Return the (x, y) coordinate for the center point of the cell that contains the specified text.  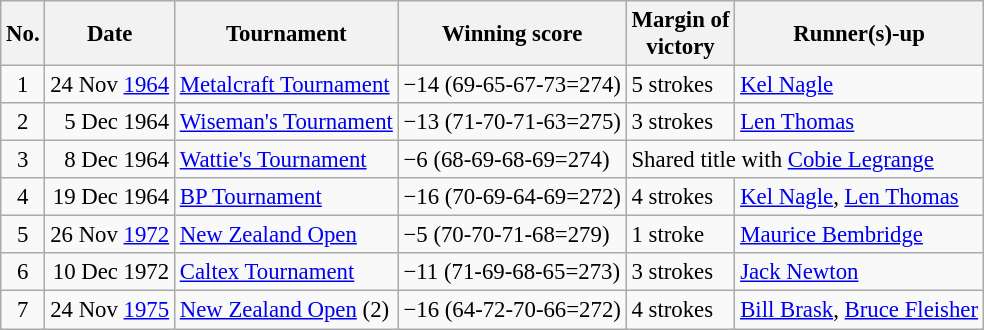
Jack Newton (860, 273)
Bill Brask, Bruce Fleisher (860, 310)
−6 (68-69-68-69=274) (512, 160)
Shared title with Cobie Legrange (804, 160)
19 Dec 1964 (110, 197)
Runner(s)-up (860, 34)
5 strokes (680, 85)
1 stroke (680, 235)
−16 (64-72-70-66=272) (512, 310)
4 (23, 197)
6 (23, 273)
3 (23, 160)
−11 (71-69-68-65=273) (512, 273)
Maurice Bembridge (860, 235)
Date (110, 34)
Caltex Tournament (286, 273)
BP Tournament (286, 197)
24 Nov 1975 (110, 310)
Wiseman's Tournament (286, 122)
−14 (69-65-67-73=274) (512, 85)
New Zealand Open (2) (286, 310)
1 (23, 85)
Kel Nagle, Len Thomas (860, 197)
−5 (70-70-71-68=279) (512, 235)
Kel Nagle (860, 85)
5 (23, 235)
7 (23, 310)
Winning score (512, 34)
−13 (71-70-71-63=275) (512, 122)
26 Nov 1972 (110, 235)
10 Dec 1972 (110, 273)
No. (23, 34)
5 Dec 1964 (110, 122)
Tournament (286, 34)
Margin ofvictory (680, 34)
24 Nov 1964 (110, 85)
New Zealand Open (286, 235)
8 Dec 1964 (110, 160)
Len Thomas (860, 122)
Metalcraft Tournament (286, 85)
2 (23, 122)
Wattie's Tournament (286, 160)
−16 (70-69-64-69=272) (512, 197)
